Determine the (x, y) coordinate at the center of the cell enclosing the given text.  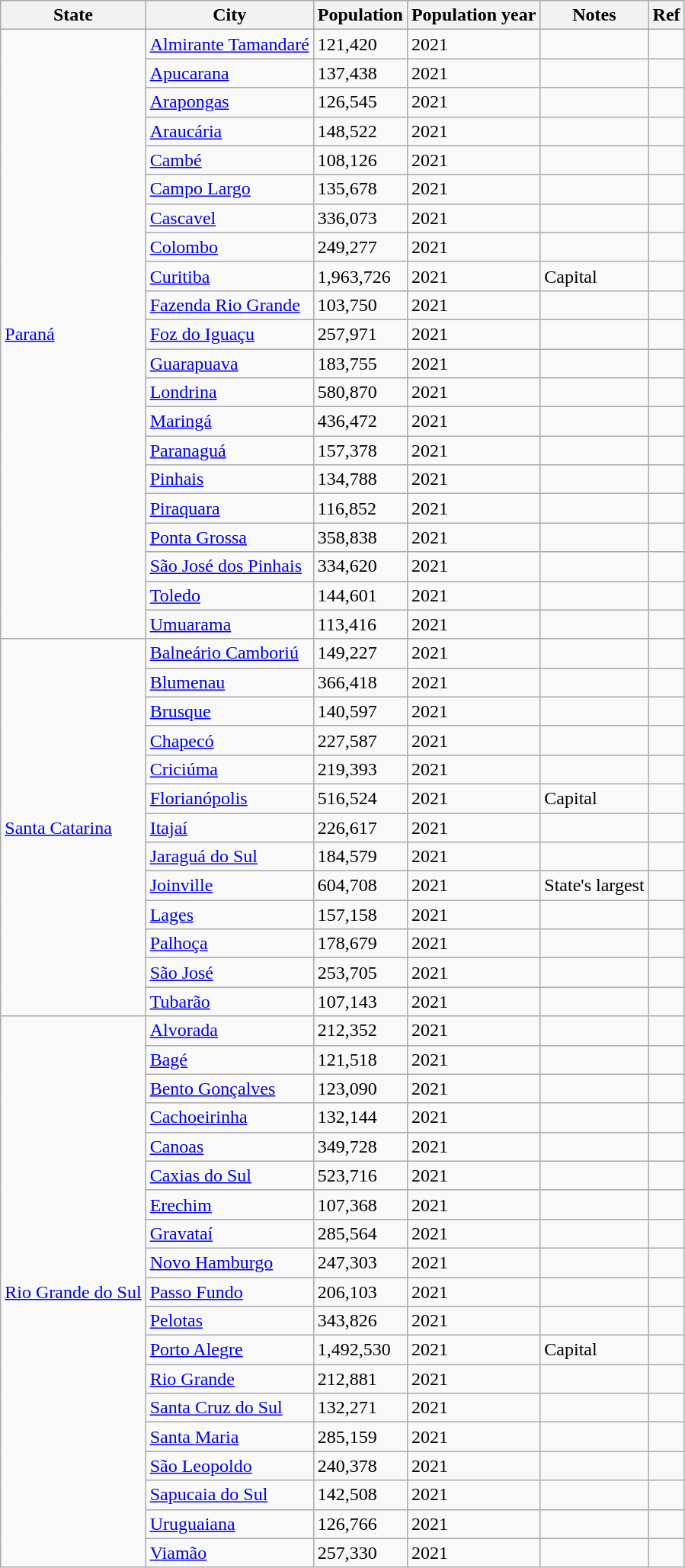
212,881 (360, 1379)
184,579 (360, 857)
Campo Largo (229, 189)
523,716 (360, 1175)
148,522 (360, 131)
Viamão (229, 1553)
349,728 (360, 1146)
436,472 (360, 422)
604,708 (360, 886)
149,227 (360, 653)
140,597 (360, 711)
Itajaí (229, 827)
285,159 (360, 1437)
107,143 (360, 1002)
Almirante Tamandaré (229, 44)
257,971 (360, 334)
334,620 (360, 566)
Blumenau (229, 682)
226,617 (360, 827)
Criciúma (229, 769)
Fazenda Rio Grande (229, 305)
142,508 (360, 1495)
Umuarama (229, 624)
126,766 (360, 1524)
Arapongas (229, 102)
121,518 (360, 1060)
144,601 (360, 595)
Santa Cruz do Sul (229, 1408)
336,073 (360, 218)
Tubarão (229, 1002)
State's largest (594, 886)
Pelotas (229, 1321)
132,144 (360, 1117)
580,870 (360, 393)
116,852 (360, 508)
São Leopoldo (229, 1466)
Paranaguá (229, 451)
1,492,530 (360, 1350)
113,416 (360, 624)
Maringá (229, 422)
Guarapuava (229, 364)
Apucarana (229, 73)
Notes (594, 15)
Ponta Grossa (229, 537)
Population year (473, 15)
107,368 (360, 1204)
516,524 (360, 798)
Toledo (229, 595)
178,679 (360, 944)
126,545 (360, 102)
Paraná (73, 334)
212,352 (360, 1031)
Canoas (229, 1146)
Piraquara (229, 508)
1,963,726 (360, 276)
Londrina (229, 393)
Uruguaiana (229, 1524)
157,158 (360, 915)
247,303 (360, 1262)
Cambé (229, 160)
Novo Hamburgo (229, 1262)
Cascavel (229, 218)
183,755 (360, 364)
Bagé (229, 1060)
Brusque (229, 711)
134,788 (360, 479)
Curitiba (229, 276)
121,420 (360, 44)
Santa Catarina (73, 828)
366,418 (360, 682)
358,838 (360, 537)
Joinville (229, 886)
Erechim (229, 1204)
Foz do Iguaçu (229, 334)
Rio Grande do Sul (73, 1291)
Passo Fundo (229, 1292)
Gravataí (229, 1233)
257,330 (360, 1553)
219,393 (360, 769)
Caxias do Sul (229, 1175)
Sapucaia do Sul (229, 1495)
Araucária (229, 131)
137,438 (360, 73)
Palhoça (229, 944)
240,378 (360, 1466)
Florianópolis (229, 798)
Population (360, 15)
249,277 (360, 247)
103,750 (360, 305)
253,705 (360, 973)
157,378 (360, 451)
São José (229, 973)
State (73, 15)
Bento Gonçalves (229, 1089)
227,587 (360, 740)
132,271 (360, 1408)
285,564 (360, 1233)
Alvorada (229, 1031)
Porto Alegre (229, 1350)
108,126 (360, 160)
City (229, 15)
Cachoeirinha (229, 1117)
Colombo (229, 247)
Rio Grande (229, 1379)
343,826 (360, 1321)
Lages (229, 915)
São José dos Pinhais (229, 566)
Jaraguá do Sul (229, 857)
Ref (666, 15)
Santa Maria (229, 1437)
Pinhais (229, 479)
123,090 (360, 1089)
206,103 (360, 1292)
Balneário Camboriú (229, 653)
Chapecó (229, 740)
135,678 (360, 189)
